Determine the [x, y] coordinate at the center of the cell enclosing the given text.  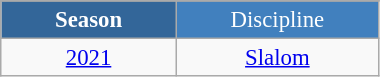
2021 [89, 58]
Discipline [277, 20]
Season [89, 20]
Slalom [277, 58]
